Return the [X, Y] coordinate for the center point of the cell that contains the specified text.  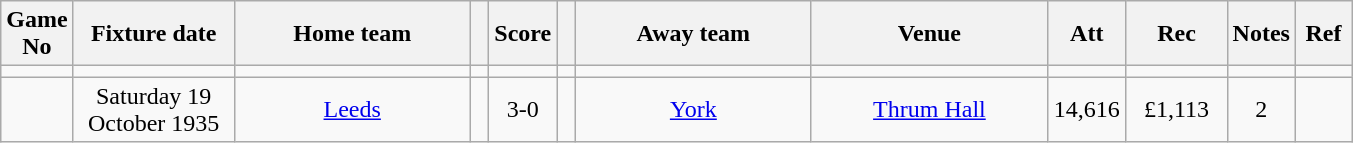
Ref [1323, 34]
Away team [693, 34]
Game No [37, 34]
York [693, 110]
Thrum Hall [929, 110]
Home team [352, 34]
14,616 [1086, 110]
Att [1086, 34]
Saturday 19 October 1935 [154, 110]
Fixture date [154, 34]
Venue [929, 34]
3-0 [523, 110]
Notes [1261, 34]
£1,113 [1176, 110]
2 [1261, 110]
Rec [1176, 34]
Score [523, 34]
Leeds [352, 110]
